Identify which cell holds the provided text, then report its (X, Y) central coordinate. 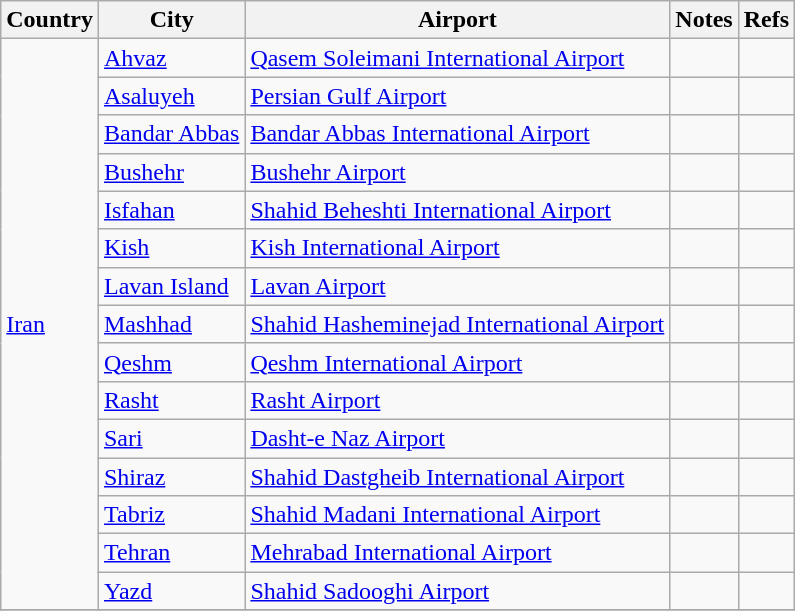
Refs (766, 20)
Rasht Airport (458, 400)
Iran (50, 324)
Qeshm (171, 362)
Dasht-e Naz Airport (458, 438)
Lavan Airport (458, 286)
Shahid Hasheminejad International Airport (458, 324)
Tehran (171, 553)
Isfahan (171, 210)
Lavan Island (171, 286)
Mehrabad International Airport (458, 553)
Rasht (171, 400)
Shahid Sadooghi Airport (458, 591)
Kish International Airport (458, 248)
Shiraz (171, 477)
Country (50, 20)
Notes (704, 20)
Sari (171, 438)
Shahid Beheshti International Airport (458, 210)
Airport (458, 20)
Mashhad (171, 324)
Shahid Dastgheib International Airport (458, 477)
Ahvaz (171, 58)
Bushehr (171, 172)
Shahid Madani International Airport (458, 515)
Persian Gulf Airport (458, 96)
Bushehr Airport (458, 172)
Bandar Abbas International Airport (458, 134)
Tabriz (171, 515)
Qasem Soleimani International Airport (458, 58)
Kish (171, 248)
Bandar Abbas (171, 134)
Yazd (171, 591)
City (171, 20)
Qeshm International Airport (458, 362)
Asaluyeh (171, 96)
